For the text-containing cell, return its midpoint in [X, Y] coordinate format. 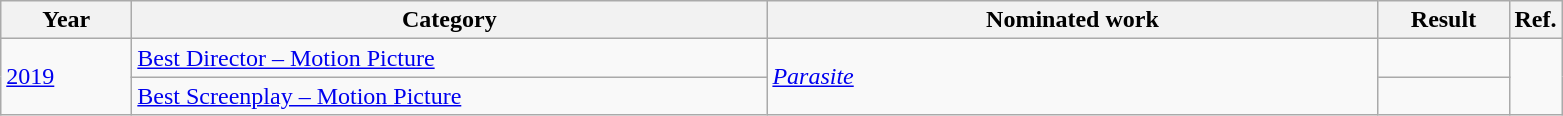
Nominated work [1072, 20]
Ref. [1536, 20]
Parasite [1072, 77]
Best Director – Motion Picture [450, 58]
Category [450, 20]
Result [1444, 20]
Year [66, 20]
2019 [66, 77]
Best Screenplay – Motion Picture [450, 96]
